Provide the (X, Y) coordinate of the cell's center where the given text is located.  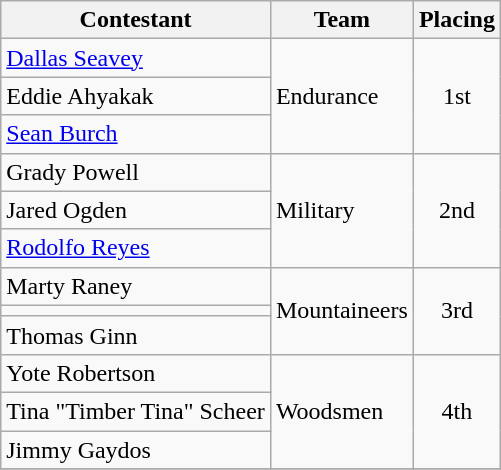
Dallas Seavey (136, 58)
Contestant (136, 20)
Team (342, 20)
Grady Powell (136, 172)
Jimmy Gaydos (136, 449)
Placing (456, 20)
Thomas Ginn (136, 335)
Endurance (342, 96)
Woodsmen (342, 411)
Mountaineers (342, 310)
Rodolfo Reyes (136, 248)
4th (456, 411)
Eddie Ahyakak (136, 96)
1st (456, 96)
Sean Burch (136, 134)
Tina "Timber Tina" Scheer (136, 411)
2nd (456, 210)
Jared Ogden (136, 210)
Marty Raney (136, 286)
Yote Robertson (136, 373)
3rd (456, 310)
Military (342, 210)
